Provide the (X, Y) coordinate of the cell's center where the given text is located.  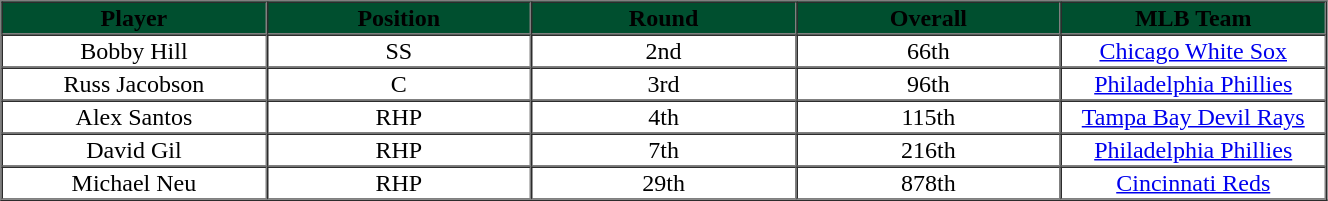
MLB Team (1194, 18)
Overall (928, 18)
C (398, 84)
216th (928, 150)
Chicago White Sox (1194, 50)
Russ Jacobson (134, 84)
29th (664, 182)
2nd (664, 50)
66th (928, 50)
Alex Santos (134, 116)
96th (928, 84)
Position (398, 18)
Michael Neu (134, 182)
Cincinnati Reds (1194, 182)
3rd (664, 84)
7th (664, 150)
4th (664, 116)
SS (398, 50)
David Gil (134, 150)
115th (928, 116)
Bobby Hill (134, 50)
Round (664, 18)
Tampa Bay Devil Rays (1194, 116)
878th (928, 182)
Player (134, 18)
